Return the [X, Y] coordinate for the center point of the cell that contains the specified text.  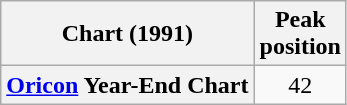
42 [300, 85]
Oricon Year-End Chart [128, 85]
Peakposition [300, 34]
Chart (1991) [128, 34]
